Pinpoint the cell where the given text exists, returning its (X, Y) midpoint coordinate. 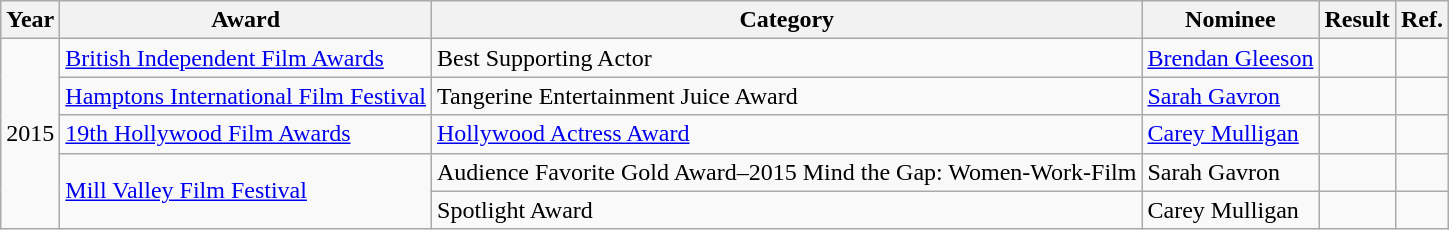
Tangerine Entertainment Juice Award (787, 96)
Year (30, 20)
2015 (30, 134)
Ref. (1422, 20)
Best Supporting Actor (787, 58)
British Independent Film Awards (246, 58)
Audience Favorite Gold Award–2015 Mind the Gap: Women-Work-Film (787, 172)
Nominee (1230, 20)
Award (246, 20)
Spotlight Award (787, 210)
Mill Valley Film Festival (246, 191)
Hollywood Actress Award (787, 134)
Result (1357, 20)
Hamptons International Film Festival (246, 96)
Brendan Gleeson (1230, 58)
Category (787, 20)
19th Hollywood Film Awards (246, 134)
